For the text-containing cell, return its midpoint in [x, y] coordinate format. 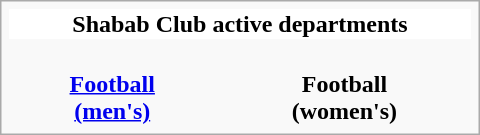
Football(men's) [112, 84]
Shabab Club active departments [240, 24]
Football(women's) [344, 84]
